Capture the cell that displays the provided text and extract its [X, Y] central coordinate. 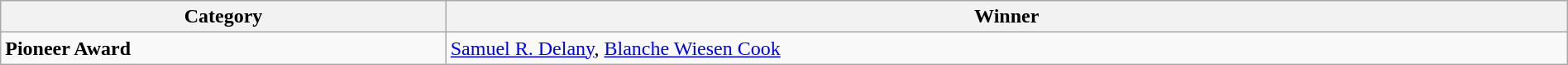
Winner [1006, 17]
Pioneer Award [223, 48]
Samuel R. Delany, Blanche Wiesen Cook [1006, 48]
Category [223, 17]
